Provide the (x, y) coordinate of the cell's center where the given text is located.  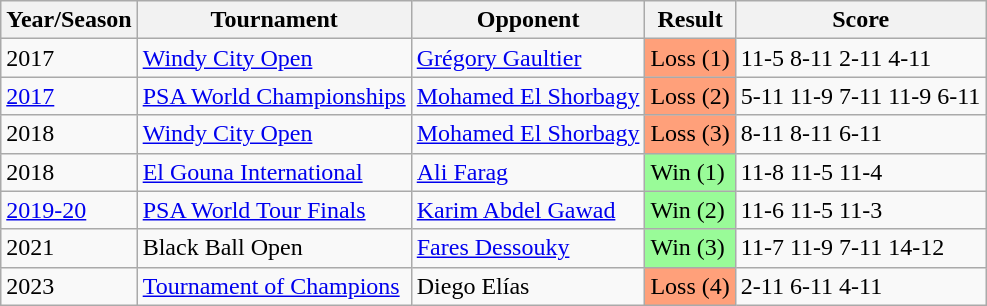
El Gouna International (274, 172)
11-6 11-5 11-3 (860, 210)
Opponent (528, 20)
Diego Elías (528, 286)
5-11 11-9 7-11 11-9 6-11 (860, 96)
PSA World Tour Finals (274, 210)
Loss (2) (690, 96)
Result (690, 20)
Black Ball Open (274, 248)
Year/Season (69, 20)
2023 (69, 286)
11-7 11-9 7-11 14-12 (860, 248)
Ali Farag (528, 172)
2021 (69, 248)
Grégory Gaultier (528, 58)
Loss (1) (690, 58)
Win (3) (690, 248)
11-5 8-11 2-11 4-11 (860, 58)
Karim Abdel Gawad (528, 210)
8-11 8-11 6-11 (860, 134)
Loss (4) (690, 286)
Tournament (274, 20)
Tournament of Champions (274, 286)
Loss (3) (690, 134)
Win (2) (690, 210)
PSA World Championships (274, 96)
Win (1) (690, 172)
Fares Dessouky (528, 248)
Score (860, 20)
11-8 11-5 11-4 (860, 172)
2-11 6-11 4-11 (860, 286)
2019-20 (69, 210)
